Locate the cell with the specified text and output its (x, y) center coordinate. 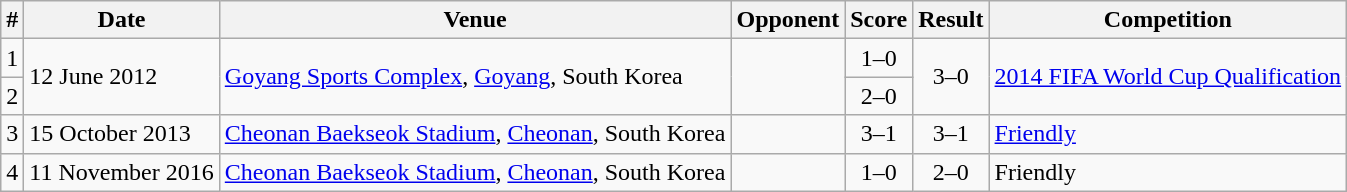
Competition (1168, 20)
# (12, 20)
2 (12, 96)
Date (122, 20)
12 June 2012 (122, 77)
2014 FIFA World Cup Qualification (1168, 77)
1 (12, 58)
Result (951, 20)
Score (879, 20)
15 October 2013 (122, 134)
4 (12, 172)
Opponent (788, 20)
Goyang Sports Complex, Goyang, South Korea (475, 77)
11 November 2016 (122, 172)
Venue (475, 20)
3–0 (951, 77)
3 (12, 134)
